Extract the (x, y) coordinate from the center of the cell holding the provided text.  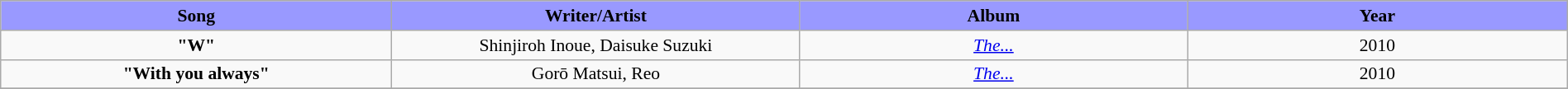
Song (197, 16)
"With you always" (197, 74)
Writer/Artist (596, 16)
Gorō Matsui, Reo (596, 74)
Year (1378, 16)
Shinjiroh Inoue, Daisuke Suzuki (596, 44)
Album (993, 16)
"W" (197, 44)
